Pinpoint the cell where the given text exists, returning its (x, y) midpoint coordinate. 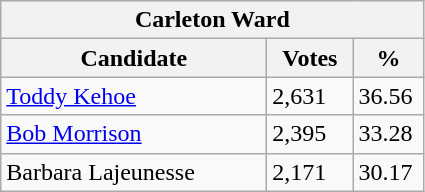
33.28 (388, 134)
30.17 (388, 172)
2,631 (310, 96)
Carleton Ward (212, 20)
% (388, 58)
Candidate (134, 58)
2,171 (310, 172)
Barbara Lajeunesse (134, 172)
2,395 (310, 134)
36.56 (388, 96)
Bob Morrison (134, 134)
Toddy Kehoe (134, 96)
Votes (310, 58)
